Search for the cell housing the specified text and yield its [X, Y] center coordinate. 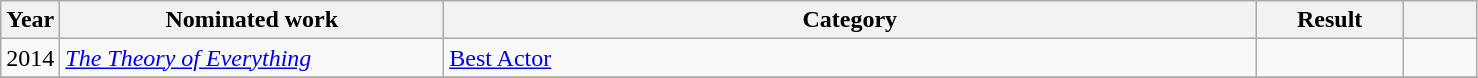
Category [850, 20]
Result [1330, 20]
Best Actor [850, 58]
Year [30, 20]
2014 [30, 58]
Nominated work [252, 20]
The Theory of Everything [252, 58]
